Detect which cell encompasses the target text, then output its [x, y] center coordinate. 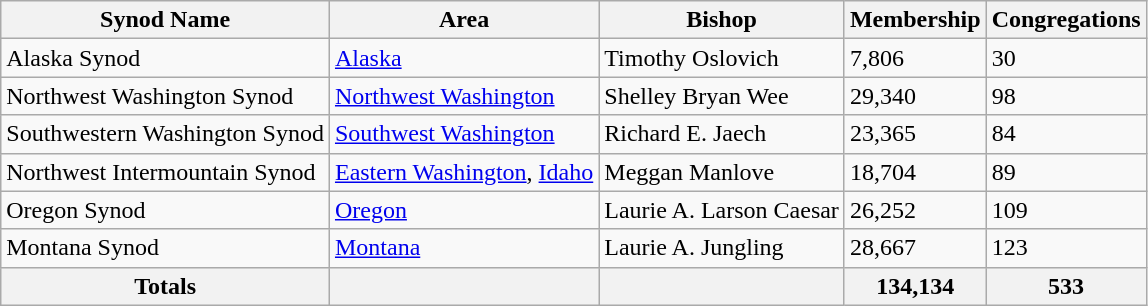
30 [1066, 58]
Richard E. Jaech [722, 134]
Alaska [464, 58]
Laurie A. Jungling [722, 248]
Northwest Washington Synod [166, 96]
Area [464, 20]
Totals [166, 286]
Membership [915, 20]
Timothy Oslovich [722, 58]
533 [1066, 286]
134,134 [915, 286]
Bishop [722, 20]
18,704 [915, 172]
Montana [464, 248]
Northwest Washington [464, 96]
Southwest Washington [464, 134]
Shelley Bryan Wee [722, 96]
123 [1066, 248]
Synod Name [166, 20]
Montana Synod [166, 248]
28,667 [915, 248]
98 [1066, 96]
Alaska Synod [166, 58]
109 [1066, 210]
Oregon [464, 210]
Congregations [1066, 20]
29,340 [915, 96]
89 [1066, 172]
Eastern Washington, Idaho [464, 172]
Meggan Manlove [722, 172]
Laurie A. Larson Caesar [722, 210]
84 [1066, 134]
Oregon Synod [166, 210]
23,365 [915, 134]
Northwest Intermountain Synod [166, 172]
7,806 [915, 58]
Southwestern Washington Synod [166, 134]
26,252 [915, 210]
